Return [X, Y] of the center of cell containing provided text 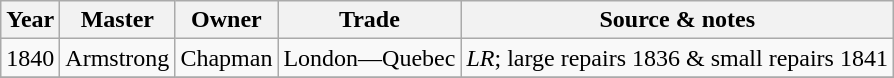
Chapman [226, 58]
London—Quebec [370, 58]
Trade [370, 20]
Master [118, 20]
1840 [30, 58]
Year [30, 20]
Owner [226, 20]
Source & notes [678, 20]
Armstrong [118, 58]
LR; large repairs 1836 & small repairs 1841 [678, 58]
